Provide the (x, y) coordinate of the cell's center where the given text is located.  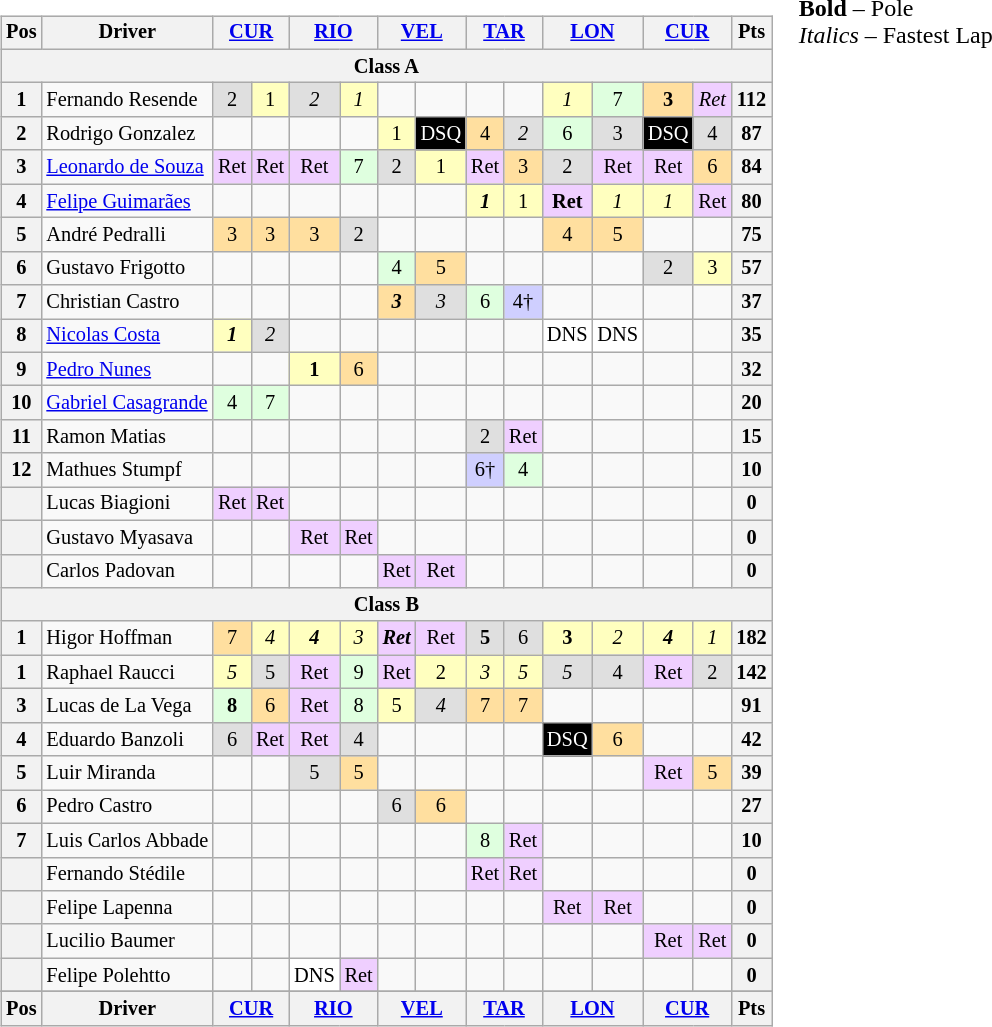
42 (751, 739)
37 (751, 302)
Felipe Lapenna (127, 908)
Nicolas Costa (127, 336)
39 (751, 773)
Luis Carlos Abbade (127, 840)
André Pedralli (127, 235)
Mathues Stumpf (127, 470)
Gustavo Frigotto (127, 268)
Gabriel Casagrande (127, 403)
84 (751, 167)
4† (523, 302)
Christian Castro (127, 302)
Pedro Nunes (127, 369)
20 (751, 403)
87 (751, 134)
Eduardo Banzoli (127, 739)
182 (751, 638)
32 (751, 369)
Gustavo Myasava (127, 537)
80 (751, 201)
Ramon Matias (127, 437)
35 (751, 336)
15 (751, 437)
11 (21, 437)
Fernando Stédile (127, 874)
Pedro Castro (127, 807)
Rodrigo Gonzalez (127, 134)
Carlos Padovan (127, 571)
Lucas Biagioni (127, 504)
Higor Hoffman (127, 638)
27 (751, 807)
Luir Miranda (127, 773)
112 (751, 100)
142 (751, 672)
57 (751, 268)
Raphael Raucci (127, 672)
Lucilio Baumer (127, 941)
Class A (386, 66)
Class B (386, 605)
91 (751, 706)
75 (751, 235)
Felipe Guimarães (127, 201)
Fernando Resende (127, 100)
Leonardo de Souza (127, 167)
6† (485, 470)
12 (21, 470)
Felipe Polehtto (127, 975)
Lucas de La Vega (127, 706)
